Provide the (x, y) coordinate of the cell's center where the given text is located.  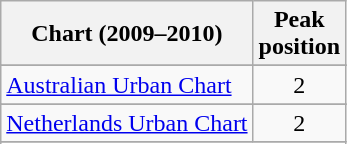
Australian Urban Chart (127, 85)
Chart (2009–2010) (127, 34)
Netherlands Urban Chart (127, 123)
Peakposition (299, 34)
